Detect which cell encompasses the target text, then output its (X, Y) center coordinate. 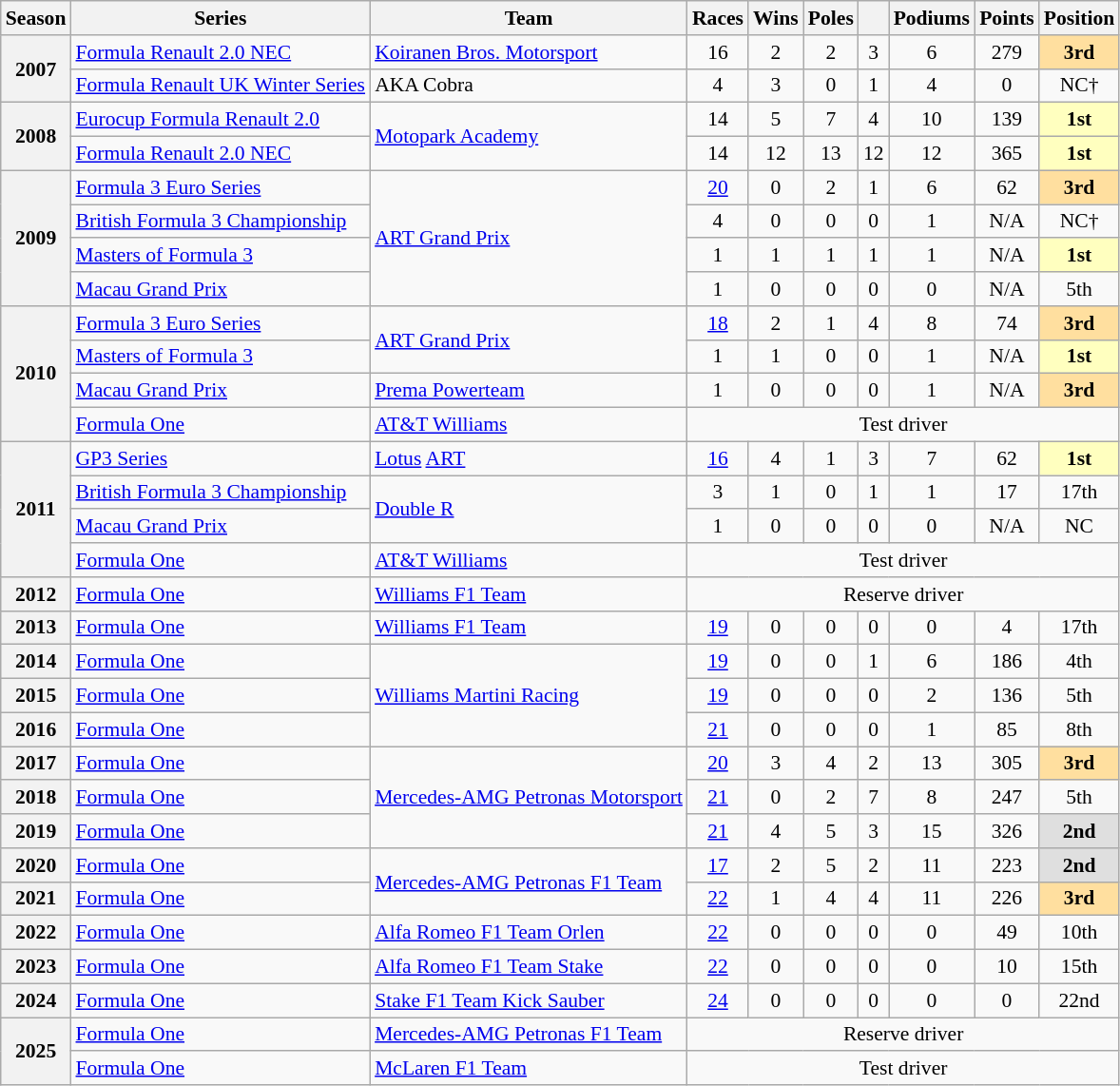
8th (1079, 729)
Poles (831, 18)
74 (1007, 323)
2017 (36, 764)
2022 (36, 933)
226 (1007, 899)
Wins (776, 18)
223 (1007, 865)
GP3 Series (221, 458)
22nd (1079, 1000)
24 (718, 1000)
49 (1007, 933)
279 (1007, 52)
2018 (36, 798)
2013 (36, 628)
Series (221, 18)
139 (1007, 120)
Mercedes-AMG Petronas Motorsport (529, 797)
2008 (36, 137)
186 (1007, 662)
18 (718, 323)
NC (1079, 527)
2024 (36, 1000)
85 (1007, 729)
2015 (36, 696)
Formula Renault UK Winter Series (221, 86)
Stake F1 Team Kick Sauber (529, 1000)
Podiums (932, 18)
Lotus ART (529, 458)
AKA Cobra (529, 86)
2012 (36, 594)
Motopark Academy (529, 137)
247 (1007, 798)
Eurocup Formula Renault 2.0 (221, 120)
2020 (36, 865)
2010 (36, 374)
Alfa Romeo F1 Team Stake (529, 967)
2025 (36, 1052)
Races (718, 18)
2009 (36, 238)
Team (529, 18)
326 (1007, 831)
Season (36, 18)
McLaren F1 Team (529, 1069)
Position (1079, 18)
136 (1007, 696)
Double R (529, 510)
Alfa Romeo F1 Team Orlen (529, 933)
2007 (36, 68)
4th (1079, 662)
2014 (36, 662)
Koiranen Bros. Motorsport (529, 52)
Points (1007, 18)
15th (1079, 967)
365 (1007, 154)
Prema Powerteam (529, 391)
2019 (36, 831)
Williams Martini Racing (529, 696)
2021 (36, 899)
2023 (36, 967)
305 (1007, 764)
2011 (36, 509)
10th (1079, 933)
2016 (36, 729)
15 (932, 831)
